Determine the [x, y] coordinate at the center of the cell enclosing the given text.  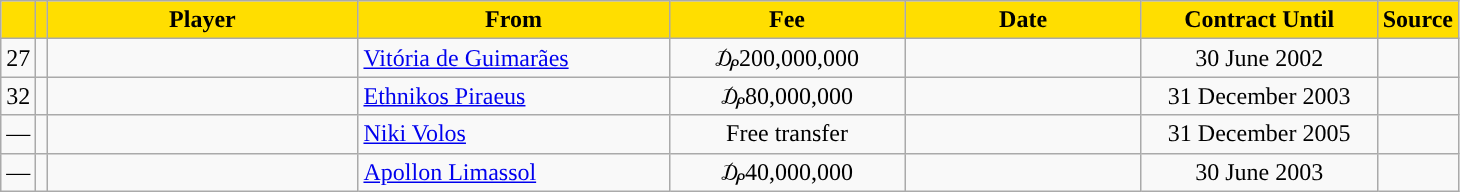
From [514, 20]
Date [1023, 20]
Fee [787, 20]
Free transfer [787, 134]
₯80,000,000 [787, 96]
30 June 2003 [1259, 172]
₯200,000,000 [787, 58]
31 December 2005 [1259, 134]
Vitória de Guimarães [514, 58]
Contract Until [1259, 20]
Ethnikos Piraeus [514, 96]
31 December 2003 [1259, 96]
Niki Volos [514, 134]
32 [18, 96]
Source [1418, 20]
Player [202, 20]
₯40,000,000 [787, 172]
30 June 2002 [1259, 58]
27 [18, 58]
Apollon Limassol [514, 172]
